Locate the cell with the specified text and output its (X, Y) center coordinate. 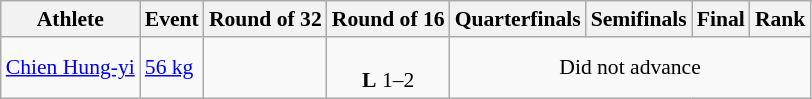
L 1–2 (388, 68)
56 kg (172, 68)
Did not advance (630, 68)
Final (721, 19)
Semifinals (639, 19)
Quarterfinals (518, 19)
Athlete (70, 19)
Chien Hung-yi (70, 68)
Rank (780, 19)
Round of 32 (266, 19)
Round of 16 (388, 19)
Event (172, 19)
